Detect which cell encompasses the target text, then output its (X, Y) center coordinate. 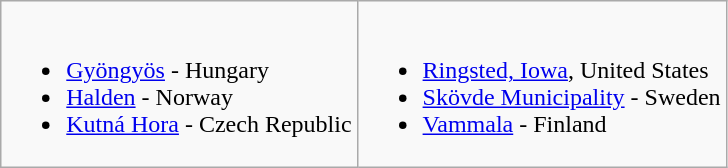
Ringsted, Iowa, United States Skövde Municipality - Sweden Vammala - Finland (542, 84)
Gyöngyös - Hungary Halden - Norway Kutná Hora - Czech Republic (179, 84)
